Determine the (X, Y) coordinate at the center of the cell enclosing the given text.  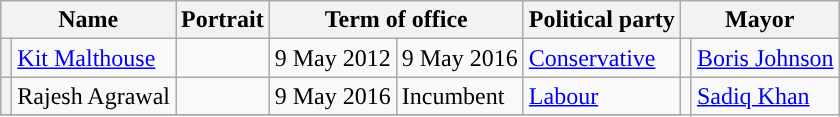
Mayor (760, 20)
Political party (602, 20)
Portrait (223, 20)
Incumbent (460, 96)
Kit Malthouse (94, 58)
Boris Johnson (765, 58)
Conservative (602, 58)
Sadiq Khan (765, 96)
Labour (602, 96)
9 May 2012 (332, 58)
Name (88, 20)
Term of office (396, 20)
Rajesh Agrawal (94, 96)
